Return the (x, y) coordinate for the center point of the cell that contains the specified text.  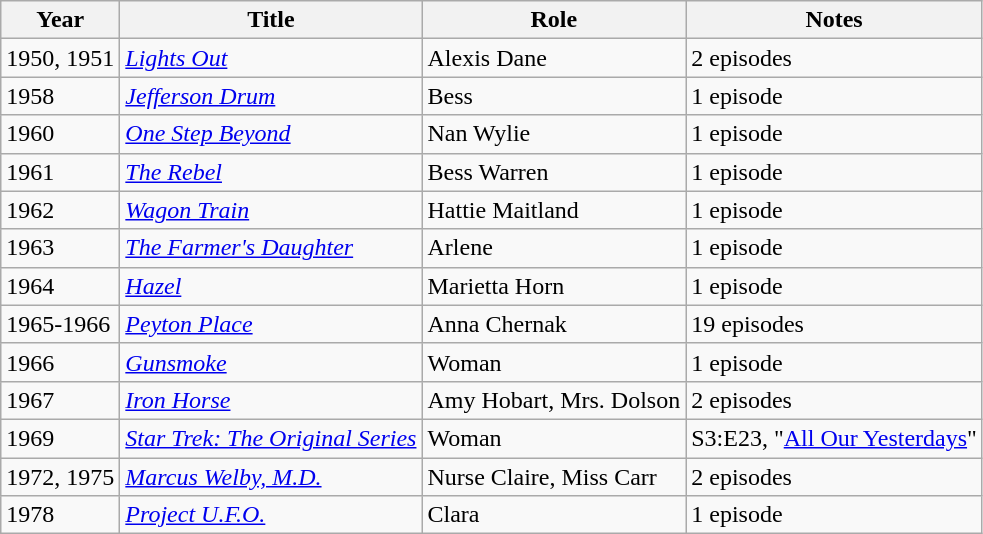
Year (60, 20)
1964 (60, 286)
S3:E23, "All Our Yesterdays" (834, 438)
1972, 1975 (60, 477)
Project U.F.O. (271, 515)
Role (554, 20)
The Farmer's Daughter (271, 248)
Notes (834, 20)
Bess (554, 96)
Wagon Train (271, 210)
Hattie Maitland (554, 210)
One Step Beyond (271, 134)
1978 (60, 515)
Gunsmoke (271, 362)
1969 (60, 438)
Clara (554, 515)
Arlene (554, 248)
Iron Horse (271, 400)
Jefferson Drum (271, 96)
Amy Hobart, Mrs. Dolson (554, 400)
Marietta Horn (554, 286)
1961 (60, 172)
Hazel (271, 286)
Star Trek: The Original Series (271, 438)
1958 (60, 96)
Marcus Welby, M.D. (271, 477)
1950, 1951 (60, 58)
Anna Chernak (554, 324)
Title (271, 20)
1962 (60, 210)
1967 (60, 400)
Peyton Place (271, 324)
1965-1966 (60, 324)
1963 (60, 248)
1960 (60, 134)
Nurse Claire, Miss Carr (554, 477)
Alexis Dane (554, 58)
1966 (60, 362)
Bess Warren (554, 172)
Nan Wylie (554, 134)
The Rebel (271, 172)
19 episodes (834, 324)
Lights Out (271, 58)
